Scan for the cell matching the given text and deliver its (x, y) coordinate at center. 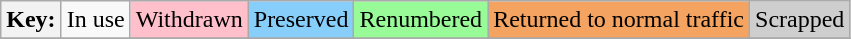
Preserved (301, 20)
Withdrawn (189, 20)
Scrapped (800, 20)
In use (96, 20)
Key: (31, 20)
Returned to normal traffic (619, 20)
Renumbered (421, 20)
